Scan for the cell matching the given text and deliver its (X, Y) coordinate at center. 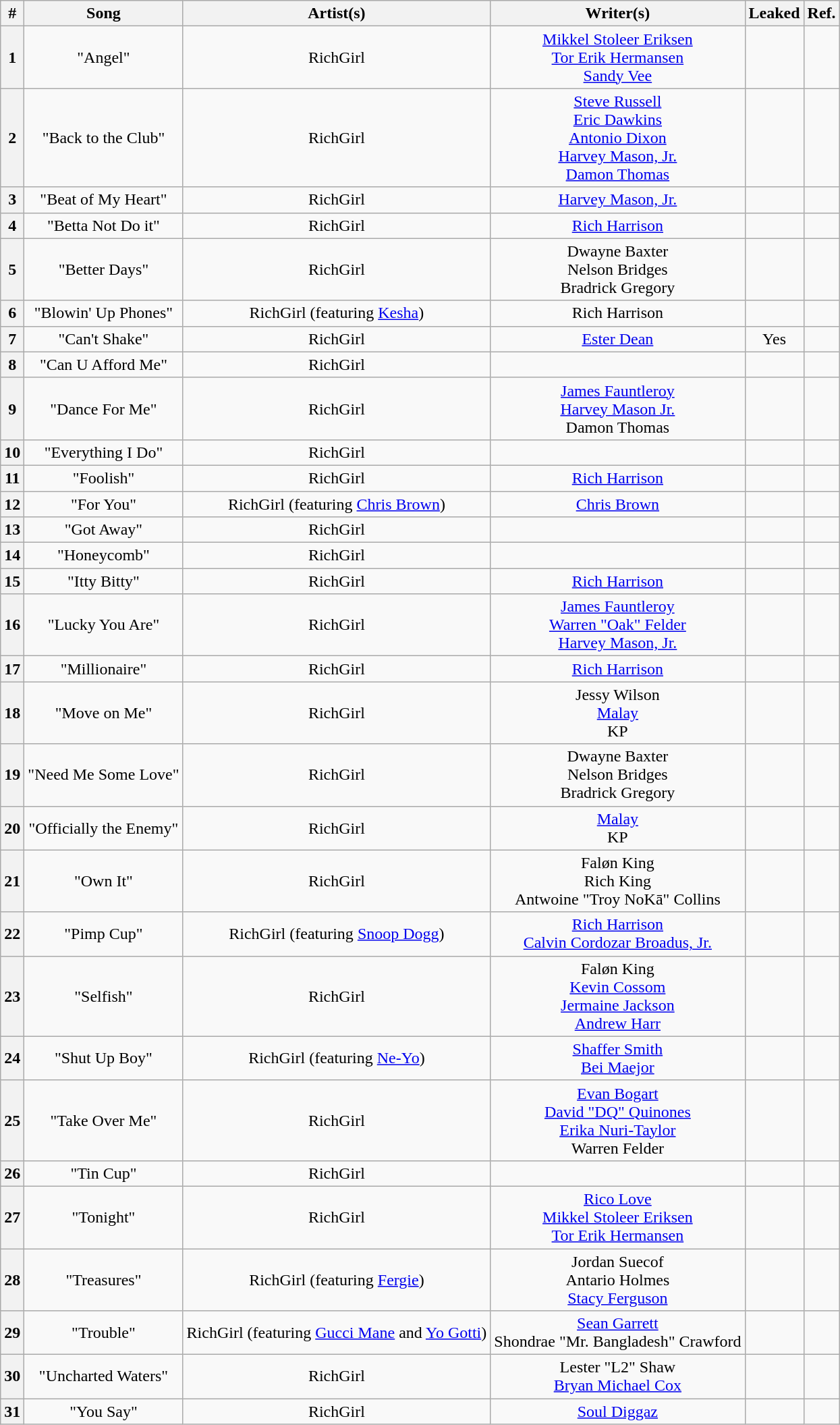
10 (12, 452)
"Foolish" (104, 478)
Chris Brown (618, 504)
Evan Bogart David "DQ" Quinones Erika Nuri-Taylor Warren Felder (618, 1121)
15 (12, 581)
"Everything I Do" (104, 452)
Harvey Mason, Jr. (618, 200)
"For You" (104, 504)
Song (104, 14)
Shaffer Smith Bei Maejor (618, 1058)
Soul Diggaz (618, 1411)
2 (12, 138)
"Tin Cup" (104, 1173)
13 (12, 530)
RichGirl (featuring Chris Brown) (337, 504)
Rico Love Mikkel Stoleer Eriksen Tor Erik Hermansen (618, 1217)
5 (12, 269)
14 (12, 556)
20 (12, 828)
8 (12, 365)
James Fauntleroy Harvey Mason Jr. Damon Thomas (618, 408)
6 (12, 313)
"Uncharted Waters" (104, 1377)
Faløn King Kevin Cossom Jermaine Jackson Andrew Harr (618, 996)
"Lucky You Are" (104, 625)
26 (12, 1173)
"Beat of My Heart" (104, 200)
Mikkel Stoleer Eriksen Tor Erik Hermansen Sandy Vee (618, 57)
18 (12, 713)
28 (12, 1280)
"Need Me Some Love" (104, 775)
Leaked (775, 14)
24 (12, 1058)
1 (12, 57)
25 (12, 1121)
19 (12, 775)
RichGirl (featuring Gucci Mane and Yo Gotti) (337, 1333)
"You Say" (104, 1411)
"Shut Up Boy" (104, 1058)
"Selfish" (104, 996)
11 (12, 478)
Rich Harrison Calvin Cordozar Broadus, Jr. (618, 934)
9 (12, 408)
Yes (775, 339)
RichGirl (featuring Kesha) (337, 313)
Writer(s) (618, 14)
"Betta Not Do it" (104, 225)
"Pimp Cup" (104, 934)
"Honeycomb" (104, 556)
James Fauntleroy Warren "Oak" Felder Harvey Mason, Jr. (618, 625)
RichGirl (featuring Fergie) (337, 1280)
29 (12, 1333)
22 (12, 934)
"Can U Afford Me" (104, 365)
31 (12, 1411)
# (12, 14)
"Trouble" (104, 1333)
"Own It" (104, 881)
Sean Garrett Shondrae "Mr. Bangladesh" Crawford (618, 1333)
"Tonight" (104, 1217)
"Itty Bitty" (104, 581)
12 (12, 504)
"Back to the Club" (104, 138)
4 (12, 225)
Artist(s) (337, 14)
7 (12, 339)
RichGirl (featuring Snoop Dogg) (337, 934)
"Take Over Me" (104, 1121)
Steve Russell Eric Dawkins Antonio Dixon Harvey Mason, Jr. Damon Thomas (618, 138)
"Officially the Enemy" (104, 828)
Jordan Suecof Antario Holmes Stacy Ferguson (618, 1280)
3 (12, 200)
Ref. (822, 14)
"Can't Shake" (104, 339)
RichGirl (featuring Ne-Yo) (337, 1058)
"Treasures" (104, 1280)
"Blowin' Up Phones" (104, 313)
"Got Away" (104, 530)
Lester "L2" Shaw Bryan Michael Cox (618, 1377)
"Move on Me" (104, 713)
"Dance For Me" (104, 408)
27 (12, 1217)
21 (12, 881)
"Better Days" (104, 269)
16 (12, 625)
Faløn King Rich King Antwoine "Troy NoKā" Collins (618, 881)
Malay KP (618, 828)
"Millionaire" (104, 669)
17 (12, 669)
Ester Dean (618, 339)
"Angel" (104, 57)
23 (12, 996)
Jessy Wilson Malay KP (618, 713)
30 (12, 1377)
